Pinpoint the cell where the given text exists, returning its [x, y] midpoint coordinate. 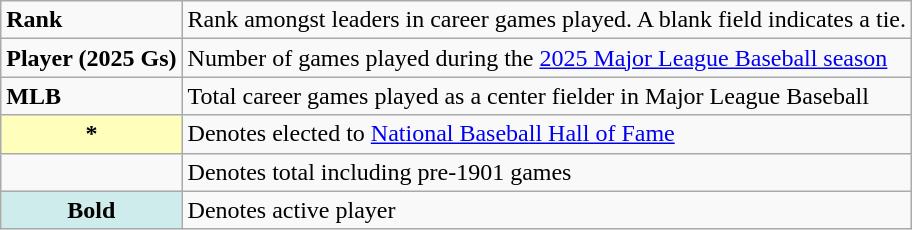
Denotes total including pre-1901 games [546, 172]
* [92, 134]
Total career games played as a center fielder in Major League Baseball [546, 96]
Number of games played during the 2025 Major League Baseball season [546, 58]
MLB [92, 96]
Bold [92, 210]
Rank [92, 20]
Denotes active player [546, 210]
Player (2025 Gs) [92, 58]
Rank amongst leaders in career games played. A blank field indicates a tie. [546, 20]
Denotes elected to National Baseball Hall of Fame [546, 134]
